Return the (x, y) coordinate for the center point of the cell that contains the specified text.  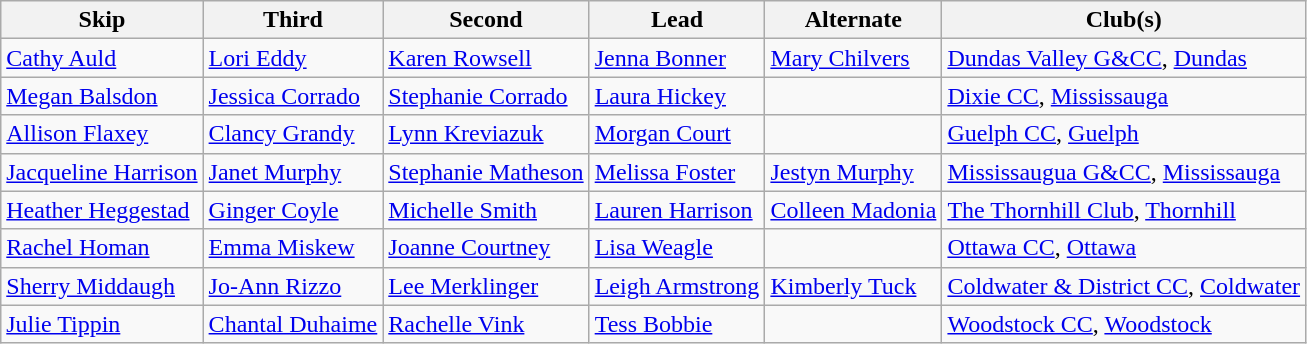
Melissa Foster (677, 172)
Lisa Weagle (677, 248)
Jo-Ann Rizzo (293, 286)
Julie Tippin (102, 324)
Emma Miskew (293, 248)
Tess Bobbie (677, 324)
Stephanie Matheson (486, 172)
Michelle Smith (486, 210)
Lee Merklinger (486, 286)
Alternate (854, 20)
Rachelle Vink (486, 324)
Guelph CC, Guelph (1124, 134)
Lauren Harrison (677, 210)
Jessica Corrado (293, 96)
Joanne Courtney (486, 248)
Laura Hickey (677, 96)
Allison Flaxey (102, 134)
Kimberly Tuck (854, 286)
Jacqueline Harrison (102, 172)
Second (486, 20)
Rachel Homan (102, 248)
Lynn Kreviazuk (486, 134)
Woodstock CC, Woodstock (1124, 324)
Morgan Court (677, 134)
Clancy Grandy (293, 134)
Skip (102, 20)
Megan Balsdon (102, 96)
Third (293, 20)
Ginger Coyle (293, 210)
Dundas Valley G&CC, Dundas (1124, 58)
Sherry Middaugh (102, 286)
Cathy Auld (102, 58)
The Thornhill Club, Thornhill (1124, 210)
Stephanie Corrado (486, 96)
Heather Heggestad (102, 210)
Mississaugua G&CC, Mississauga (1124, 172)
Jenna Bonner (677, 58)
Karen Rowsell (486, 58)
Mary Chilvers (854, 58)
Leigh Armstrong (677, 286)
Chantal Duhaime (293, 324)
Jestyn Murphy (854, 172)
Lead (677, 20)
Coldwater & District CC, Coldwater (1124, 286)
Lori Eddy (293, 58)
Dixie CC, Mississauga (1124, 96)
Club(s) (1124, 20)
Colleen Madonia (854, 210)
Ottawa CC, Ottawa (1124, 248)
Janet Murphy (293, 172)
